Identify which cell holds the provided text, then report its (x, y) central coordinate. 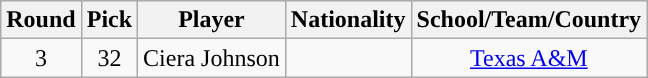
Texas A&M (529, 58)
32 (109, 58)
3 (41, 58)
Round (41, 20)
Player (212, 20)
Ciera Johnson (212, 58)
Nationality (348, 20)
Pick (109, 20)
School/Team/Country (529, 20)
